Provide the (x, y) coordinate of the cell's center where the given text is located.  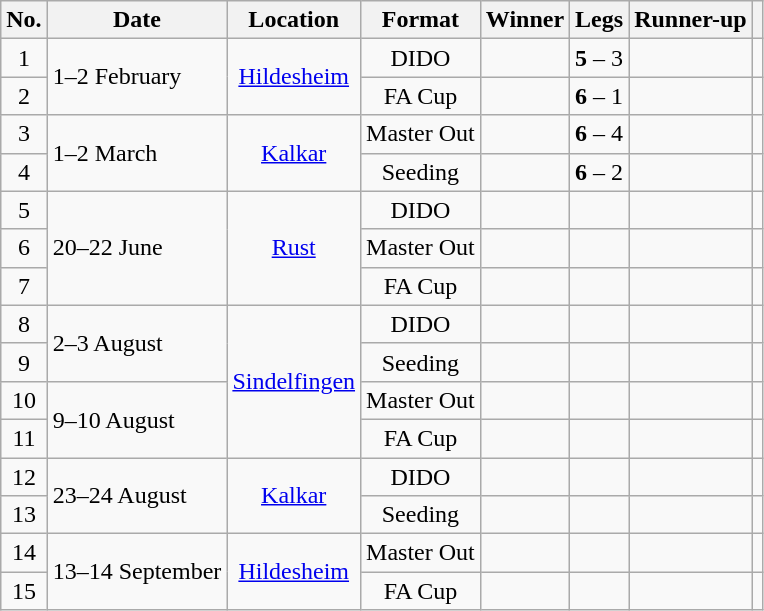
5 (24, 210)
1–2 February (137, 77)
Sindelfingen (294, 381)
13 (24, 515)
6 (24, 248)
2 (24, 96)
Location (294, 20)
Rust (294, 248)
No. (24, 20)
14 (24, 553)
4 (24, 172)
11 (24, 438)
Runner-up (691, 20)
1 (24, 58)
6 – 4 (600, 134)
Format (421, 20)
2–3 August (137, 343)
Winner (524, 20)
6 – 1 (600, 96)
20–22 June (137, 248)
Date (137, 20)
9–10 August (137, 419)
7 (24, 286)
8 (24, 324)
5 – 3 (600, 58)
6 – 2 (600, 172)
Legs (600, 20)
10 (24, 400)
12 (24, 477)
23–24 August (137, 496)
13–14 September (137, 572)
3 (24, 134)
9 (24, 362)
15 (24, 591)
1–2 March (137, 153)
